From the cell containing the given text, extract its center point as (X, Y) coordinate. 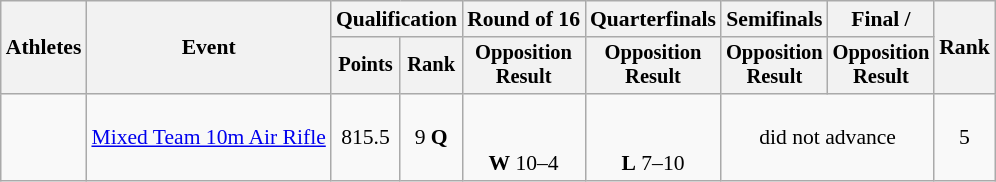
815.5 (366, 138)
Points (366, 66)
W 10–4 (524, 138)
Qualification (396, 19)
Athletes (44, 48)
L 7–10 (653, 138)
9 Q (431, 138)
Round of 16 (524, 19)
5 (964, 138)
Mixed Team 10m Air Rifle (208, 138)
Semifinals (774, 19)
Final / (882, 19)
Event (208, 48)
Quarterfinals (653, 19)
did not advance (828, 138)
